Find where the given text appears and provide that cell's center as [X, Y] coordinate. 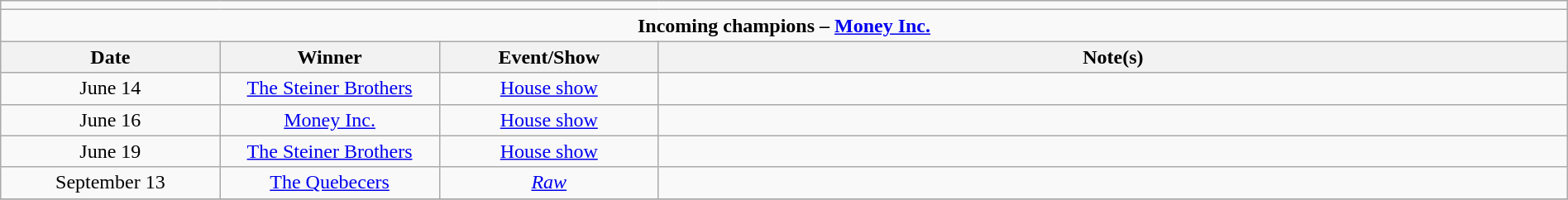
Note(s) [1113, 57]
June 19 [111, 151]
Date [111, 57]
Event/Show [549, 57]
September 13 [111, 183]
Incoming champions – Money Inc. [784, 26]
June 16 [111, 120]
Raw [549, 183]
Winner [329, 57]
The Quebecers [329, 183]
Money Inc. [329, 120]
June 14 [111, 88]
